Detect which cell encompasses the target text, then output its (x, y) center coordinate. 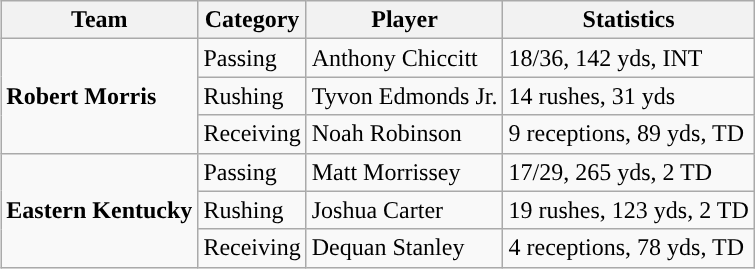
Anthony Chiccitt (404, 58)
17/29, 265 yds, 2 TD (628, 172)
14 rushes, 31 yds (628, 96)
Category (252, 20)
Joshua Carter (404, 210)
18/36, 142 yds, INT (628, 58)
Dequan Stanley (404, 248)
9 receptions, 89 yds, TD (628, 134)
Player (404, 20)
Team (100, 20)
19 rushes, 123 yds, 2 TD (628, 210)
Tyvon Edmonds Jr. (404, 96)
Statistics (628, 20)
Eastern Kentucky (100, 210)
Noah Robinson (404, 134)
4 receptions, 78 yds, TD (628, 248)
Robert Morris (100, 96)
Matt Morrissey (404, 172)
